Return [x, y] of the center of cell containing provided text 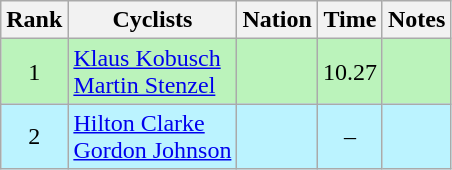
Hilton ClarkeGordon Johnson [152, 136]
– [350, 136]
1 [34, 72]
Cyclists [152, 20]
Time [350, 20]
Rank [34, 20]
Notes [416, 20]
10.27 [350, 72]
2 [34, 136]
Klaus KobuschMartin Stenzel [152, 72]
Nation [277, 20]
